Identify which cell holds the provided text, then report its [X, Y] central coordinate. 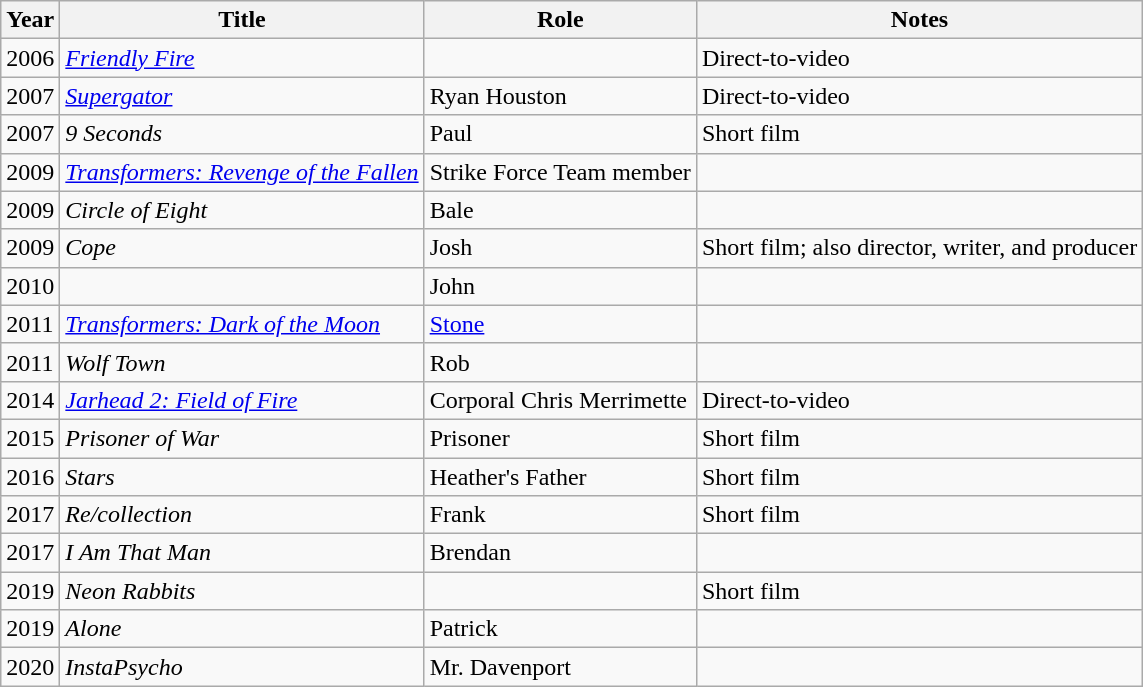
Jarhead 2: Field of Fire [242, 400]
Short film; also director, writer, and producer [919, 248]
I Am That Man [242, 553]
Bale [560, 210]
Transformers: Revenge of the Fallen [242, 172]
Rob [560, 362]
Brendan [560, 553]
2015 [30, 438]
Heather's Father [560, 477]
John [560, 286]
InstaPsycho [242, 667]
Supergator [242, 96]
Cope [242, 248]
Stars [242, 477]
2020 [30, 667]
Friendly Fire [242, 58]
Neon Rabbits [242, 591]
Alone [242, 629]
Title [242, 20]
Re/collection [242, 515]
Transformers: Dark of the Moon [242, 324]
Ryan Houston [560, 96]
Paul [560, 134]
Stone [560, 324]
Prisoner of War [242, 438]
2014 [30, 400]
Corporal Chris Merrimette [560, 400]
9 Seconds [242, 134]
Role [560, 20]
2010 [30, 286]
Wolf Town [242, 362]
Prisoner [560, 438]
Notes [919, 20]
2006 [30, 58]
Patrick [560, 629]
Strike Force Team member [560, 172]
Josh [560, 248]
Circle of Eight [242, 210]
Mr. Davenport [560, 667]
Year [30, 20]
Frank [560, 515]
2016 [30, 477]
